From the cell containing the given text, extract its center point as [X, Y] coordinate. 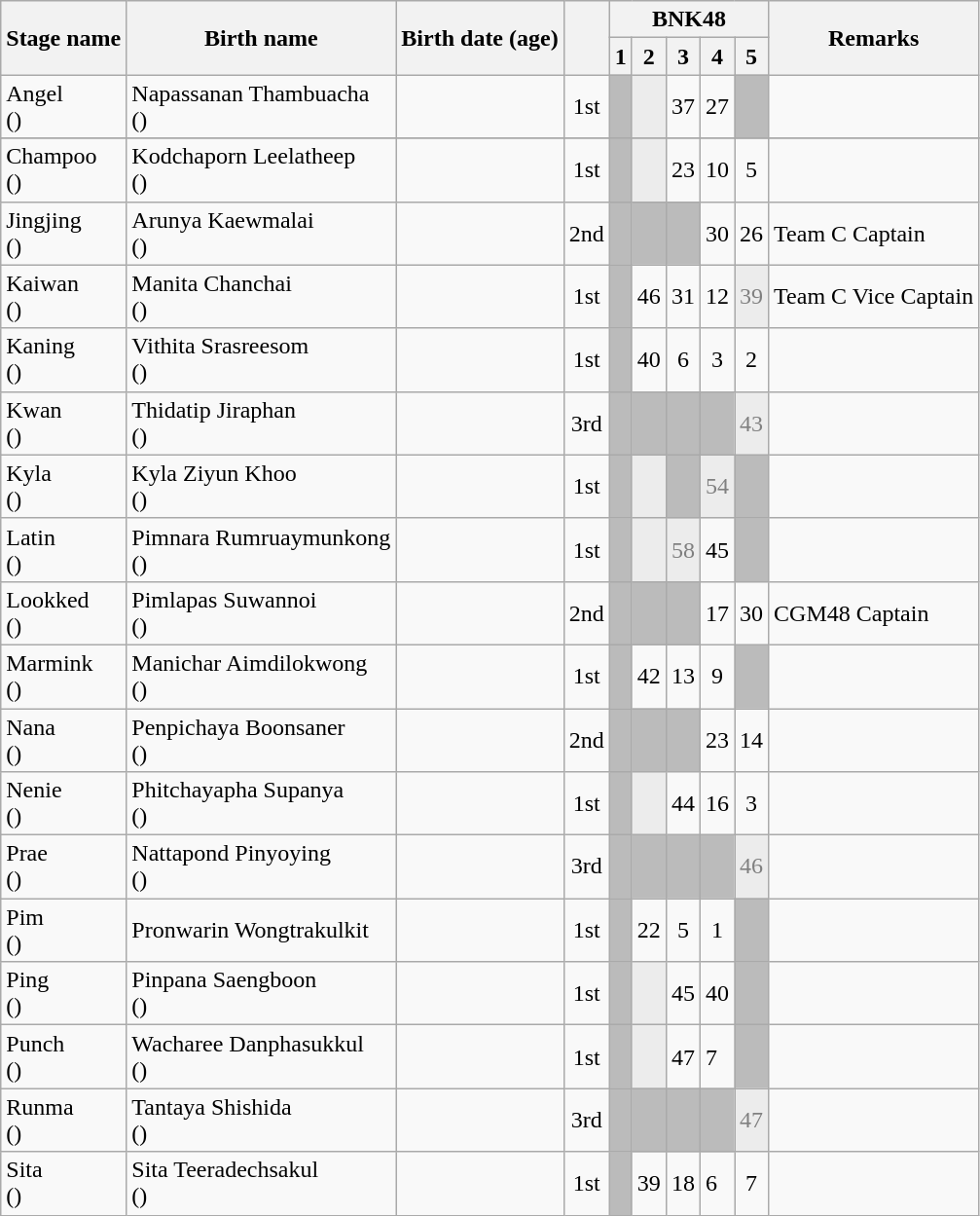
Pimnara Rumruaymunkong() [261, 549]
4 [716, 56]
54 [716, 487]
43 [751, 423]
22 [648, 931]
12 [716, 296]
BNK48 [689, 19]
44 [683, 804]
Pim() [64, 931]
Thidatip Jiraphan() [261, 423]
Manita Chanchai() [261, 296]
Jingjing() [64, 234]
Pronwarin Wongtrakulkit [261, 931]
Pinpana Saengboon() [261, 993]
Pimlapas Suwannoi() [261, 613]
Team C Captain [874, 234]
9 [716, 676]
Latin() [64, 549]
CGM48 Captain [874, 613]
Kyla() [64, 487]
Kodchaporn Leelatheep() [261, 169]
Stage name [64, 38]
16 [716, 804]
13 [683, 676]
Lookked() [64, 613]
Kaning() [64, 360]
Kaiwan() [64, 296]
Napassanan Thambuacha() [261, 107]
Sita() [64, 1184]
Birth name [261, 38]
Prae() [64, 866]
Penpichaya Boonsaner() [261, 740]
58 [683, 549]
Tantaya Shishida() [261, 1120]
Manichar Aimdilokwong() [261, 676]
42 [648, 676]
Ping() [64, 993]
Sita Teeradechsakul() [261, 1184]
31 [683, 296]
Nenie() [64, 804]
Nana() [64, 740]
26 [751, 234]
Nattapond Pinyoying() [261, 866]
27 [716, 107]
Kyla Ziyun Khoo() [261, 487]
Punch() [64, 1057]
Champoo() [64, 169]
18 [683, 1184]
Wacharee Danphasukkul() [261, 1057]
17 [716, 613]
Vithita Srasreesom() [261, 360]
Angel() [64, 107]
37 [683, 107]
Runma() [64, 1120]
Marmink() [64, 676]
Phitchayapha Supanya() [261, 804]
Birth date (age) [480, 38]
Kwan() [64, 423]
Arunya Kaewmalai() [261, 234]
Remarks [874, 38]
10 [716, 169]
14 [751, 740]
Team C Vice Captain [874, 296]
